For the text-containing cell, return its midpoint in [X, Y] coordinate format. 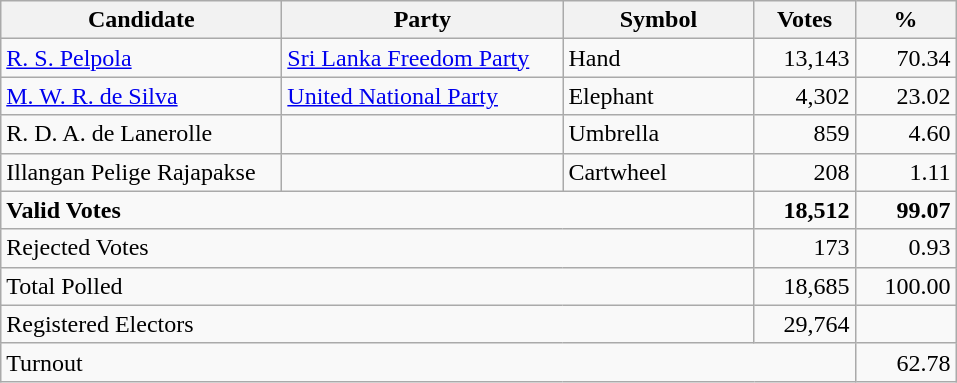
Rejected Votes [378, 248]
Total Polled [378, 286]
Illangan Pelige Rajapakse [142, 172]
Votes [804, 20]
United National Party [422, 96]
4.60 [906, 134]
100.00 [906, 286]
Party [422, 20]
Symbol [658, 20]
208 [804, 172]
70.34 [906, 58]
R. S. Pelpola [142, 58]
13,143 [804, 58]
29,764 [804, 324]
99.07 [906, 210]
1.11 [906, 172]
Candidate [142, 20]
M. W. R. de Silva [142, 96]
173 [804, 248]
859 [804, 134]
Elephant [658, 96]
R. D. A. de Lanerolle [142, 134]
18,685 [804, 286]
Registered Electors [378, 324]
Umbrella [658, 134]
4,302 [804, 96]
Turnout [428, 362]
Hand [658, 58]
Sri Lanka Freedom Party [422, 58]
23.02 [906, 96]
Valid Votes [378, 210]
Cartwheel [658, 172]
% [906, 20]
0.93 [906, 248]
18,512 [804, 210]
62.78 [906, 362]
